Identify which cell holds the provided text, then report its (x, y) central coordinate. 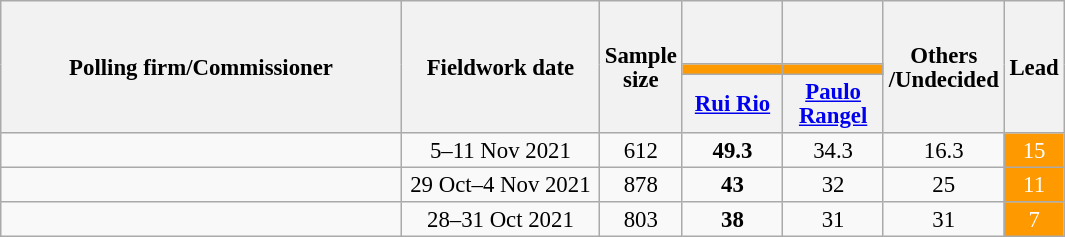
49.3 (732, 150)
15 (1034, 150)
11 (1034, 186)
Lead (1034, 67)
803 (640, 220)
Sample size (640, 67)
612 (640, 150)
Fieldwork date (500, 67)
38 (732, 220)
Others/Undecided (944, 67)
43 (732, 186)
Rui Rio (732, 104)
5–11 Nov 2021 (500, 150)
25 (944, 186)
Polling firm/Commissioner (202, 67)
878 (640, 186)
28–31 Oct 2021 (500, 220)
32 (834, 186)
7 (1034, 220)
34.3 (834, 150)
29 Oct–4 Nov 2021 (500, 186)
16.3 (944, 150)
Paulo Rangel (834, 104)
